Detect which cell encompasses the target text, then output its (X, Y) center coordinate. 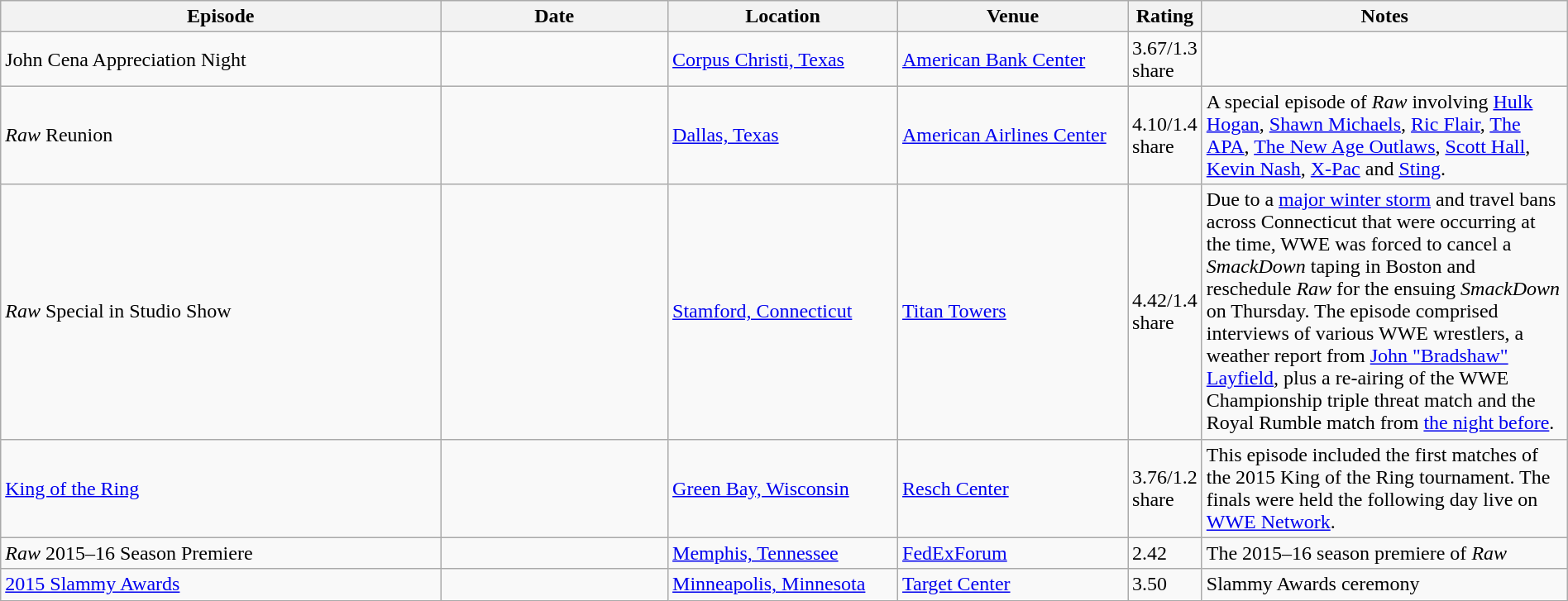
2.42 (1165, 553)
3.50 (1165, 584)
Dallas, Texas (783, 136)
King of the Ring (221, 488)
Target Center (1013, 584)
Stamford, Connecticut (783, 312)
4.10/1.4 share (1165, 136)
American Airlines Center (1013, 136)
3.67/1.3 share (1165, 60)
John Cena Appreciation Night (221, 60)
2015 Slammy Awards (221, 584)
Raw Reunion (221, 136)
4.42/1.4 share (1165, 312)
Location (783, 17)
Titan Towers (1013, 312)
A special episode of Raw involving Hulk Hogan, Shawn Michaels, Ric Flair, The APA, The New Age Outlaws, Scott Hall, Kevin Nash, X-Pac and Sting. (1384, 136)
Date (554, 17)
This episode included the first matches of the 2015 King of the Ring tournament. The finals were held the following day live on WWE Network. (1384, 488)
Memphis, Tennessee (783, 553)
Corpus Christi, Texas (783, 60)
Green Bay, Wisconsin (783, 488)
Resch Center (1013, 488)
The 2015–16 season premiere of Raw (1384, 553)
Raw 2015–16 Season Premiere (221, 553)
Rating (1165, 17)
Episode (221, 17)
Slammy Awards ceremony (1384, 584)
Minneapolis, Minnesota (783, 584)
Venue (1013, 17)
American Bank Center (1013, 60)
3.76/1.2 share (1165, 488)
FedExForum (1013, 553)
Raw Special in Studio Show (221, 312)
Notes (1384, 17)
